Scan for the cell matching the given text and deliver its [X, Y] coordinate at center. 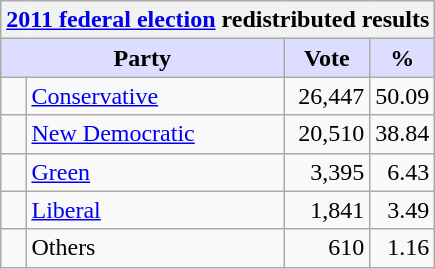
Liberal [155, 210]
610 [327, 248]
26,447 [327, 96]
% [402, 58]
Party [142, 58]
38.84 [402, 134]
Vote [327, 58]
3,395 [327, 172]
Conservative [155, 96]
Green [155, 172]
New Democratic [155, 134]
Others [155, 248]
6.43 [402, 172]
2011 federal election redistributed results [218, 20]
3.49 [402, 210]
20,510 [327, 134]
1.16 [402, 248]
50.09 [402, 96]
1,841 [327, 210]
